For the text-containing cell, return its midpoint in [x, y] coordinate format. 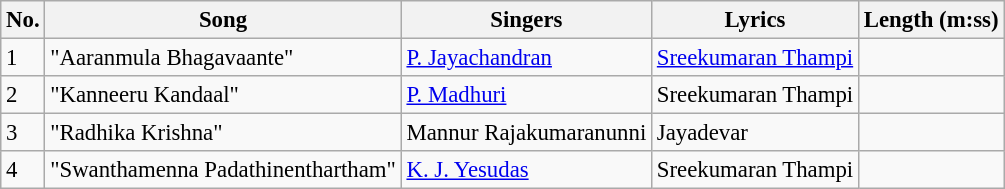
Mannur Rajakumaranunni [526, 133]
P. Madhuri [526, 95]
1 [23, 58]
Lyrics [756, 20]
"Kanneeru Kandaal" [223, 95]
K. J. Yesudas [526, 170]
"Swanthamenna Padathinenthartham" [223, 170]
Length (m:ss) [930, 20]
4 [23, 170]
P. Jayachandran [526, 58]
Song [223, 20]
3 [23, 133]
Jayadevar [756, 133]
2 [23, 95]
No. [23, 20]
Singers [526, 20]
"Radhika Krishna" [223, 133]
"Aaranmula Bhagavaante" [223, 58]
